Identify which cell holds the provided text, then report its (x, y) central coordinate. 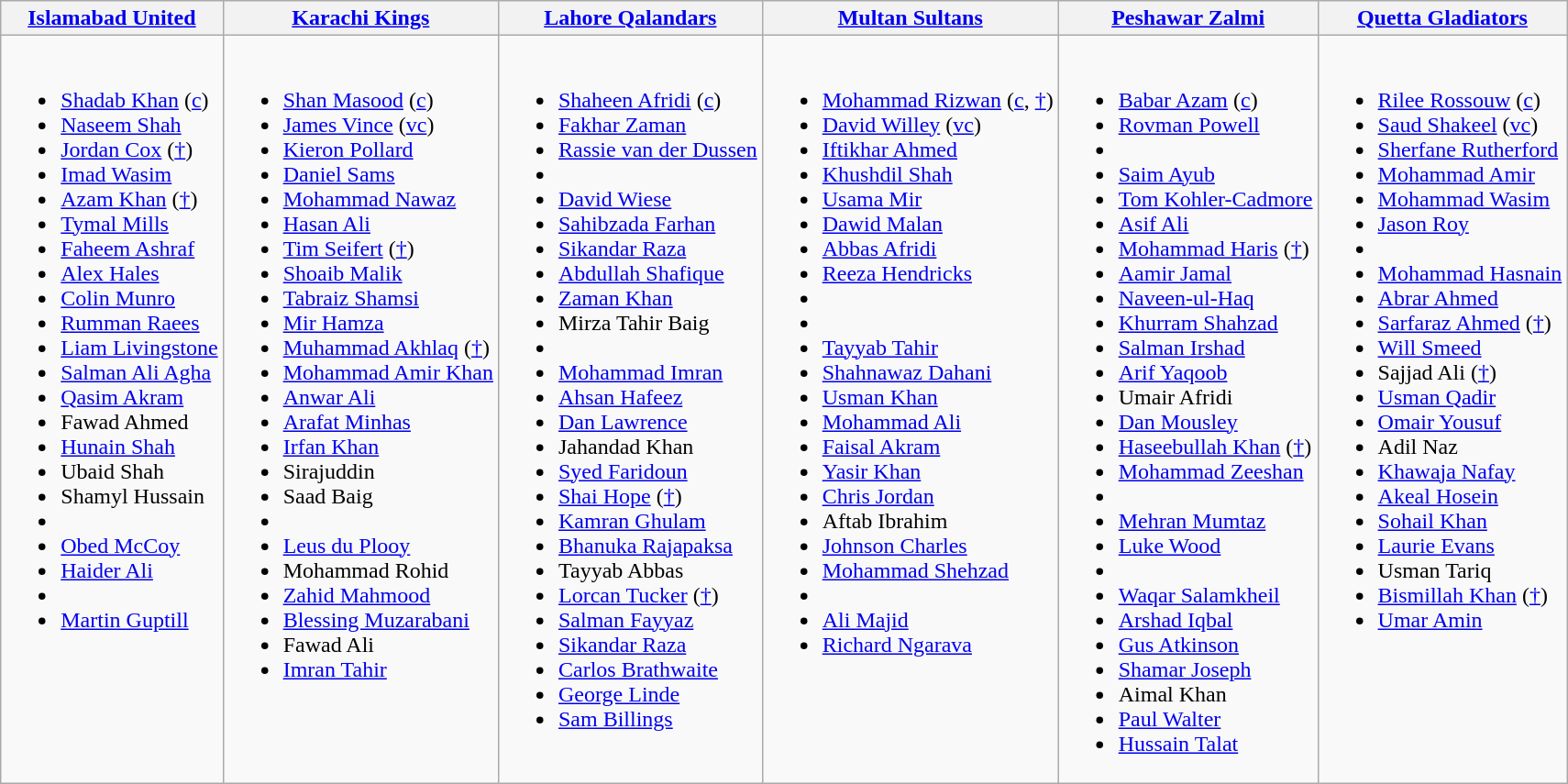
Karachi Kings (360, 18)
Multan Sultans (910, 18)
Lahore Qalandars (630, 18)
Peshawar Zalmi (1188, 18)
Islamabad United (112, 18)
Quetta Gladiators (1442, 18)
